Provide the [x, y] coordinate of the cell's center where the given text is located.  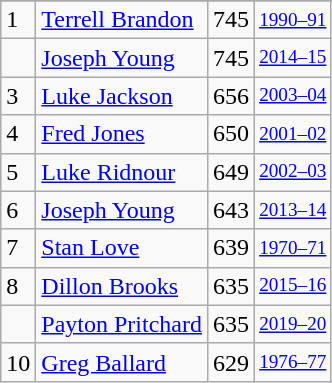
10 [18, 362]
Payton Pritchard [122, 324]
6 [18, 210]
650 [232, 134]
629 [232, 362]
Stan Love [122, 248]
Dillon Brooks [122, 286]
4 [18, 134]
656 [232, 96]
649 [232, 172]
1 [18, 20]
Fred Jones [122, 134]
1970–71 [293, 248]
Greg Ballard [122, 362]
Luke Ridnour [122, 172]
2013–14 [293, 210]
2002–03 [293, 172]
2014–15 [293, 58]
2001–02 [293, 134]
Terrell Brandon [122, 20]
1990–91 [293, 20]
639 [232, 248]
2003–04 [293, 96]
8 [18, 286]
7 [18, 248]
2019–20 [293, 324]
2015–16 [293, 286]
3 [18, 96]
643 [232, 210]
5 [18, 172]
Luke Jackson [122, 96]
1976–77 [293, 362]
